From the cell containing the given text, extract its center point as [X, Y] coordinate. 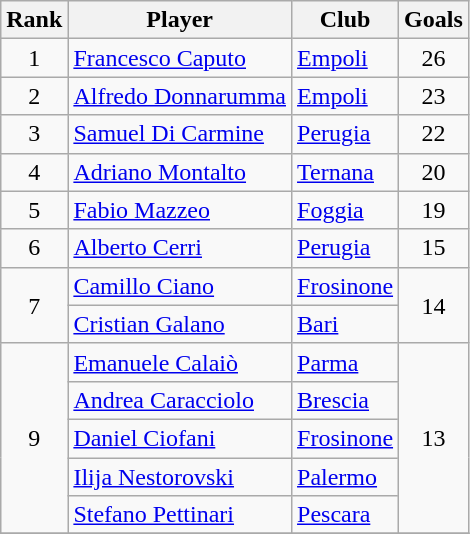
Emanuele Calaiò [180, 362]
Andrea Caracciolo [180, 400]
20 [434, 172]
Foggia [346, 210]
9 [34, 438]
Brescia [346, 400]
2 [34, 96]
Daniel Ciofani [180, 438]
22 [434, 134]
4 [34, 172]
7 [34, 305]
23 [434, 96]
Parma [346, 362]
Pescara [346, 515]
Club [346, 20]
19 [434, 210]
13 [434, 438]
Rank [34, 20]
Camillo Ciano [180, 286]
Fabio Mazzeo [180, 210]
Goals [434, 20]
Ternana [346, 172]
3 [34, 134]
5 [34, 210]
Player [180, 20]
Francesco Caputo [180, 58]
Palermo [346, 477]
Alfredo Donnarumma [180, 96]
Alberto Cerri [180, 248]
6 [34, 248]
Samuel Di Carmine [180, 134]
14 [434, 305]
Cristian Galano [180, 324]
15 [434, 248]
Ilija Nestorovski [180, 477]
Adriano Montalto [180, 172]
26 [434, 58]
Bari [346, 324]
Stefano Pettinari [180, 515]
1 [34, 58]
